Identify which cell holds the provided text, then report its (x, y) central coordinate. 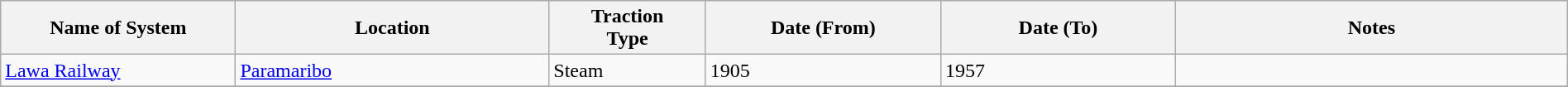
Date (From) (823, 28)
1957 (1058, 70)
Date (To) (1058, 28)
Name of System (118, 28)
Lawa Railway (118, 70)
1905 (823, 70)
Location (392, 28)
TractionType (627, 28)
Paramaribo (392, 70)
Steam (627, 70)
Notes (1372, 28)
